For the text-containing cell, return its midpoint in (X, Y) coordinate format. 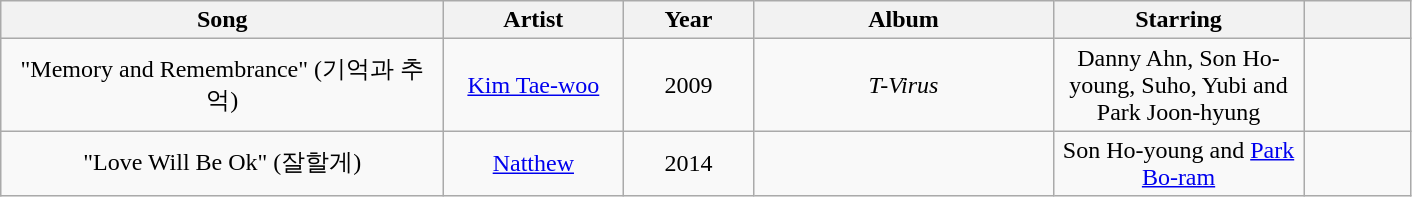
Album (904, 20)
Artist (534, 20)
Son Ho-young and Park Bo-ram (1178, 164)
Kim Tae-woo (534, 85)
Starring (1178, 20)
"Memory and Remembrance" (기억과 추억) (222, 85)
T-Virus (904, 85)
Year (688, 20)
2014 (688, 164)
"Love Will Be Ok" (잘할게) (222, 164)
2009 (688, 85)
Danny Ahn, Son Ho-young, Suho, Yubi and Park Joon-hyung (1178, 85)
Natthew (534, 164)
Song (222, 20)
